Identify which cell holds the provided text, then report its (X, Y) central coordinate. 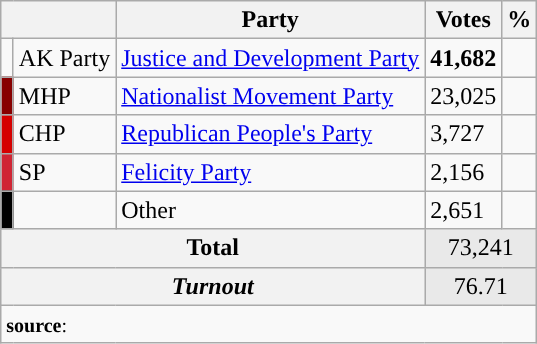
23,025 (464, 96)
Total (213, 248)
% (520, 20)
Votes (464, 20)
3,727 (464, 134)
Nationalist Movement Party (270, 96)
Justice and Development Party (270, 58)
41,682 (464, 58)
2,156 (464, 172)
2,651 (464, 210)
CHP (64, 134)
Other (270, 210)
SP (64, 172)
73,241 (481, 248)
Party (270, 20)
76.71 (481, 286)
AK Party (64, 58)
Turnout (213, 286)
Republican People's Party (270, 134)
MHP (64, 96)
Felicity Party (270, 172)
source: (269, 324)
